For the text-containing cell, return its midpoint in [x, y] coordinate format. 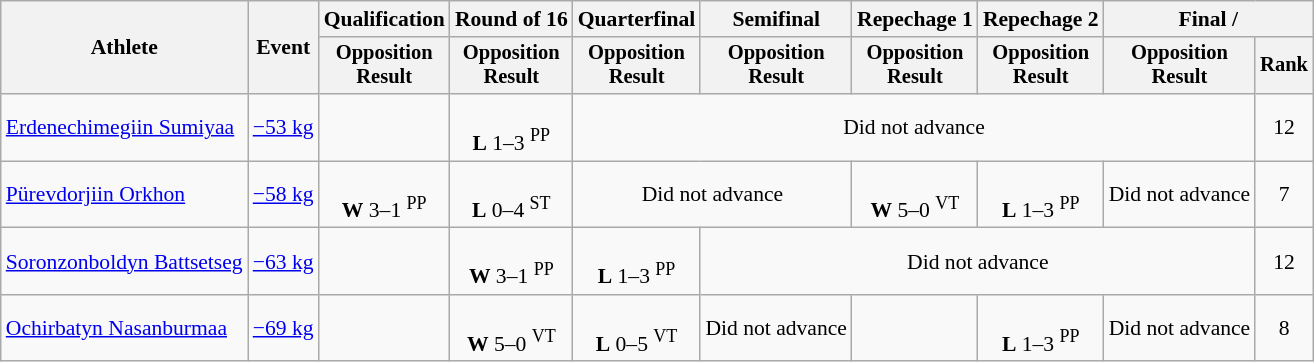
Event [284, 48]
7 [1284, 194]
8 [1284, 328]
Semifinal [776, 19]
L 0–4 ST [512, 194]
Soronzonboldyn Battsetseg [124, 262]
−53 kg [284, 128]
−63 kg [284, 262]
Rank [1284, 66]
Qualification [384, 19]
Quarterfinal [637, 19]
Ochirbatyn Nasanburmaa [124, 328]
−58 kg [284, 194]
Pürevdorjiin Orkhon [124, 194]
−69 kg [284, 328]
Athlete [124, 48]
L 0–5 VT [637, 328]
Erdenechimegiin Sumiyaa [124, 128]
Final / [1208, 19]
Round of 16 [512, 19]
Repechage 1 [915, 19]
Repechage 2 [1041, 19]
